Determine the (X, Y) coordinate at the center of the cell enclosing the given text.  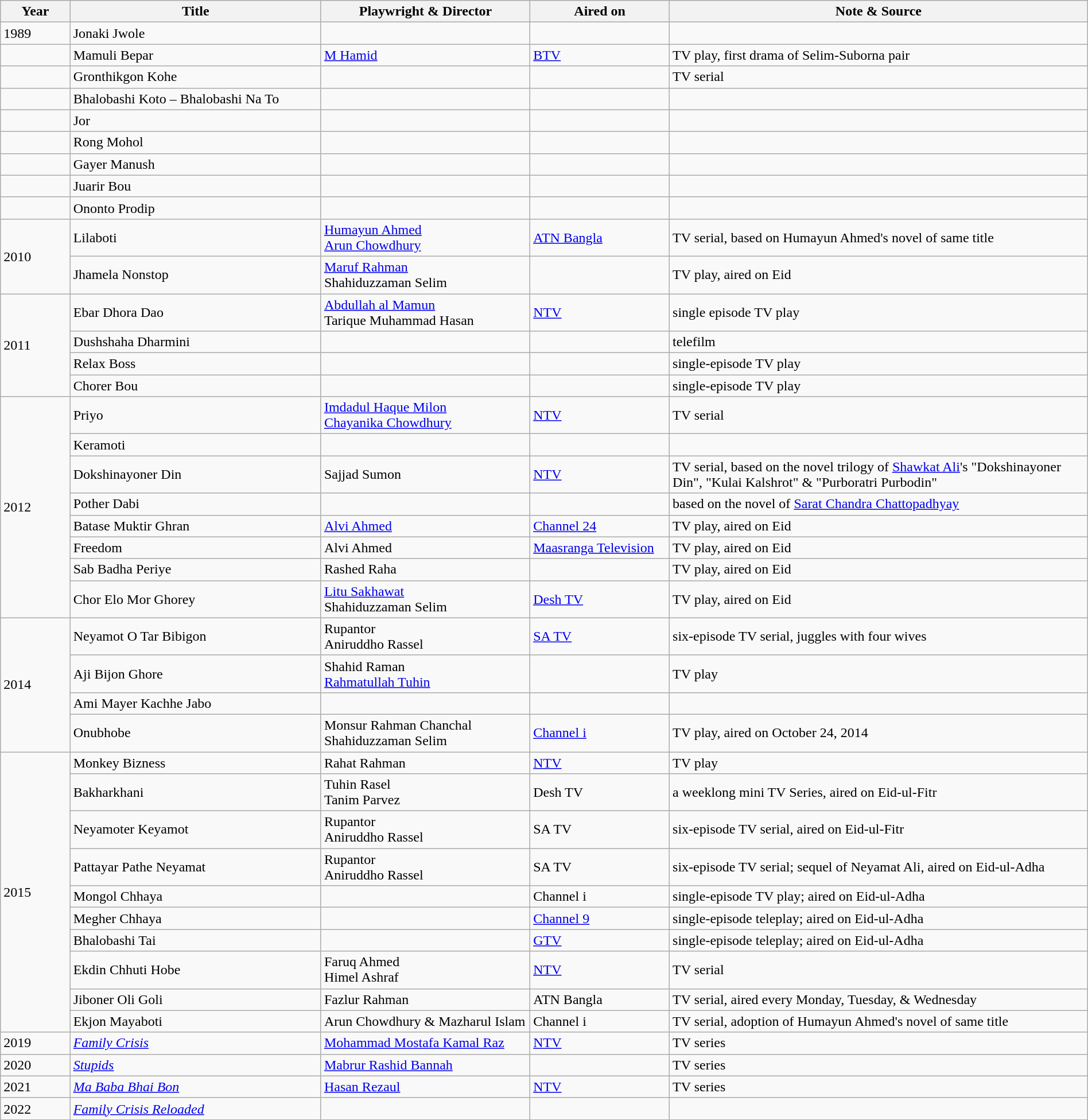
Chor Elo Mor Ghorey (195, 599)
TV play, aired on October 24, 2014 (879, 733)
Channel 9 (600, 919)
six-episode TV serial; sequel of Neyamat Ali, aired on Eid-ul-Adha (879, 867)
2020 (36, 1065)
Bhalobashi Koto – Bhalobashi Na To (195, 99)
TV serial, based on Humayun Ahmed's novel of same title (879, 238)
Jor (195, 121)
Batase Muktir Ghran (195, 526)
Freedom (195, 548)
Gayer Manush (195, 164)
2015 (36, 892)
Jonaki Jwole (195, 33)
Bhalobashi Tai (195, 940)
Arun Chowdhury & Mazharul Islam (425, 1021)
TV serial, aired every Monday, Tuesday, & Wednesday (879, 999)
Channel 24 (600, 526)
Aji Bijon Ghore (195, 674)
Faruq Ahmed Himel Ashraf (425, 970)
Ma Baba Bhai Bon (195, 1087)
six-episode TV serial, aired on Eid-ul-Fitr (879, 830)
Hasan Rezaul (425, 1087)
Onubhobe (195, 733)
Gronthikgon Kohe (195, 77)
M Hamid (425, 55)
Keramoti (195, 445)
Maruf Rahman Shahiduzzaman Selim (425, 274)
Dokshinayoner Din (195, 474)
TV serial, based on the novel trilogy of Shawkat Ali's "Dokshinayoner Din", "Kulai Kalshrot" & "Purboratri Purbodin" (879, 474)
Monkey Bizness (195, 763)
BTV (600, 55)
2011 (36, 346)
Aired on (600, 11)
Sab Badha Periye (195, 569)
2022 (36, 1109)
Mamuli Bepar (195, 55)
Juarir Bou (195, 186)
2019 (36, 1043)
Fazlur Rahman (425, 999)
Note & Source (879, 11)
Ekdin Chhuti Hobe (195, 970)
Ononto Prodip (195, 208)
Mabrur Rashid Bannah (425, 1065)
Megher Chhaya (195, 919)
Relax Boss (195, 364)
Abdullah al Mamun Tarique Muhammad Hasan (425, 312)
single episode TV play (879, 312)
Neyamot O Tar Bibigon (195, 636)
Pother Dabi (195, 504)
2012 (36, 507)
a weeklong mini TV Series, aired on Eid-ul-Fitr (879, 792)
Litu Sakhawat Shahiduzzaman Selim (425, 599)
Sajjad Sumon (425, 474)
Ekjon Mayaboti (195, 1021)
Mongol Chhaya (195, 897)
Maasranga Television (600, 548)
Year (36, 11)
single-episode TV play; aired on Eid-ul-Adha (879, 897)
Bakharkhani (195, 792)
Ami Mayer Kachhe Jabo (195, 703)
Family Crisis Reloaded (195, 1109)
Rashed Raha (425, 569)
Playwright & Director (425, 11)
2010 (36, 256)
Chorer Bou (195, 386)
Pattayar Pathe Neyamat (195, 867)
Title (195, 11)
telefilm (879, 342)
GTV (600, 940)
TV serial, adoption of Humayun Ahmed's novel of same title (879, 1021)
Family Crisis (195, 1043)
TV play, first drama of Selim-Suborna pair (879, 55)
Rahat Rahman (425, 763)
Lilaboti (195, 238)
Jhamela Nonstop (195, 274)
Monsur Rahman Chanchal Shahiduzzaman Selim (425, 733)
Priyo (195, 416)
2021 (36, 1087)
1989 (36, 33)
Rong Mohol (195, 142)
2014 (36, 684)
Dushshaha Dharmini (195, 342)
Jiboner Oli Goli (195, 999)
Stupids (195, 1065)
Ebar Dhora Dao (195, 312)
based on the novel of Sarat Chandra Chattopadhyay (879, 504)
Imdadul Haque Milon Chayanika Chowdhury (425, 416)
six-episode TV serial, juggles with four wives (879, 636)
Tuhin Rasel Tanim Parvez (425, 792)
Mohammad Mostafa Kamal Raz (425, 1043)
Humayun Ahmed Arun Chowdhury (425, 238)
Neyamoter Keyamot (195, 830)
Shahid Raman Rahmatullah Tuhin (425, 674)
